Identify which cell holds the provided text, then report its [X, Y] central coordinate. 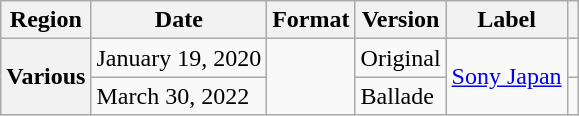
Ballade [400, 96]
Original [400, 58]
March 30, 2022 [179, 96]
Region [46, 20]
January 19, 2020 [179, 58]
Label [506, 20]
Version [400, 20]
Sony Japan [506, 77]
Format [311, 20]
Date [179, 20]
Various [46, 77]
